Scan for the cell matching the given text and deliver its (x, y) coordinate at center. 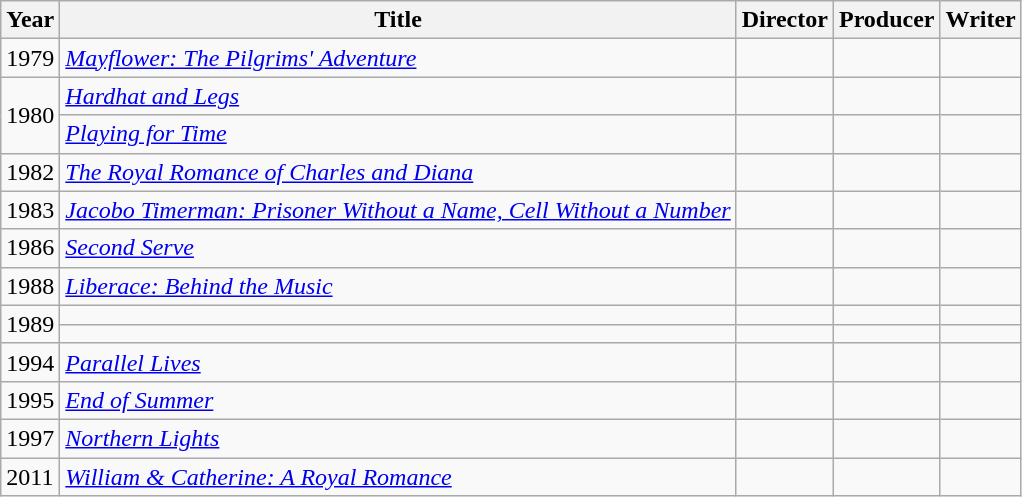
1995 (30, 400)
Producer (886, 20)
Title (398, 20)
Mayflower: The Pilgrims' Adventure (398, 58)
Parallel Lives (398, 362)
1983 (30, 210)
1980 (30, 115)
The Royal Romance of Charles and Diana (398, 172)
1986 (30, 248)
Second Serve (398, 248)
Northern Lights (398, 438)
1988 (30, 286)
1989 (30, 324)
Hardhat and Legs (398, 96)
End of Summer (398, 400)
Director (784, 20)
1997 (30, 438)
Playing for Time (398, 134)
Writer (980, 20)
Liberace: Behind the Music (398, 286)
William & Catherine: A Royal Romance (398, 477)
2011 (30, 477)
1979 (30, 58)
1994 (30, 362)
1982 (30, 172)
Year (30, 20)
Jacobo Timerman: Prisoner Without a Name, Cell Without a Number (398, 210)
